Identify which cell holds the provided text, then report its [x, y] central coordinate. 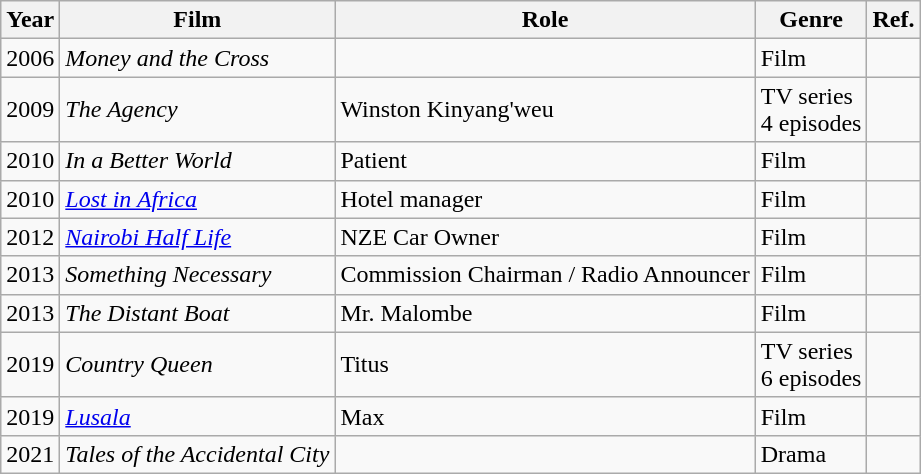
Lost in Africa [198, 199]
Commission Chairman / Radio Announcer [545, 275]
Hotel manager [545, 199]
Role [545, 20]
Nairobi Half Life [198, 237]
Money and the Cross [198, 58]
Something Necessary [198, 275]
The Distant Boat [198, 313]
Lusala [198, 416]
Winston Kinyang'weu [545, 110]
Drama [811, 454]
TV series4 episodes [811, 110]
Tales of the Accidental City [198, 454]
TV series6 episodes [811, 364]
Ref. [894, 20]
The Agency [198, 110]
2009 [30, 110]
In a Better World [198, 161]
Year [30, 20]
2021 [30, 454]
Country Queen [198, 364]
Max [545, 416]
NZE Car Owner [545, 237]
Mr. Malombe [545, 313]
2012 [30, 237]
Genre [811, 20]
2006 [30, 58]
Patient [545, 161]
Titus [545, 364]
